Find where the given text appears and provide that cell's center as (x, y) coordinate. 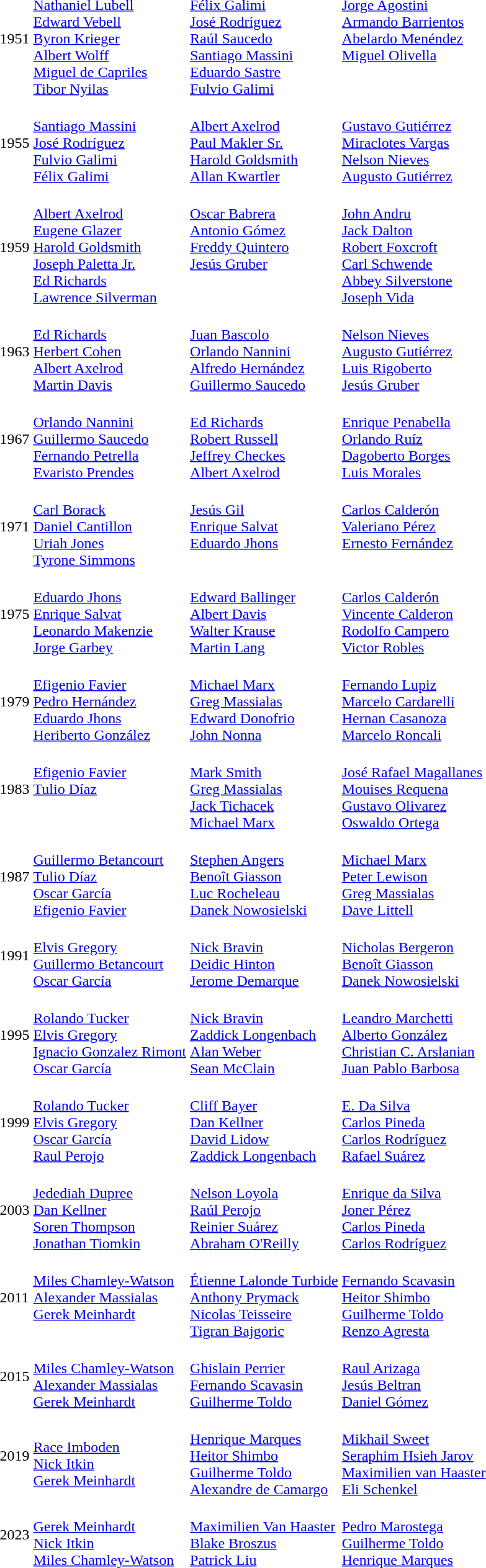
Nick BravinDeidic HintonJerome Demarque (264, 956)
Jesús GilEnrique SalvatEduardo Jhons (264, 526)
Michael MarxGreg MassialasEdward DonofrioJohn Nonna (264, 701)
Edward BallingerAlbert DavisWalter KrauseMartin Lang (264, 614)
Ed RichardsHerbert CohenAlbert AxelrodMartin Davis (110, 351)
Stephen AngersBenoît GiassonLuc RocheleauDanek Nowosielski (264, 876)
Étienne Lalonde TurbideAnthony PrymackNicolas TeisseireTigran Bajgoric (264, 1297)
Albert AxelrodEugene GlazerHarold GoldsmithJoseph Paletta Jr.Ed RichardsLawrence Silverman (110, 247)
Juan BascoloOrlando NanniniAlfredo HernándezGuillermo Saucedo (264, 351)
Rolando TuckerElvis GregoryIgnacio Gonzalez RimontOscar García (110, 1035)
Nick BravinZaddick LongenbachAlan WeberSean McClain (264, 1035)
Race ImbodenNick ItkinGerek Meinhardt (110, 1456)
Guillermo BetancourtTulio DíazOscar GarcíaEfigenio Favier (110, 876)
Jedediah DupreeDan KellnerSoren ThompsonJonathan Tiomkin (110, 1210)
Cliff BayerDan KellnerDavid LidowZaddick Longenbach (264, 1122)
Nelson LoyolaRaúl PerojoReinier SuárezAbraham O'Reilly (264, 1210)
Efigenio FavierPedro HernándezEduardo JhonsHeriberto González (110, 701)
Rolando TuckerElvis GregoryOscar GarcíaRaul Perojo (110, 1122)
Efigenio FavierTulio Díaz (110, 789)
Santiago MassiniJosé RodríguezFulvio GalimiFélix Galimi (110, 143)
Ed RichardsRobert RussellJeffrey CheckesAlbert Axelrod (264, 439)
Elvis GregoryGuillermo BetancourtOscar García (110, 956)
Eduardo JhonsEnrique SalvatLeonardo MakenzieJorge Garbey (110, 614)
Ghislain PerrierFernando ScavasinGuilherme Toldo (264, 1377)
Orlando NanniniGuillermo SaucedoFernando PetrellaEvaristo Prendes (110, 439)
Henrique MarquesHeitor ShimboGuilherme ToldoAlexandre de Camargo (264, 1456)
Albert AxelrodPaul Makler Sr.Harold GoldsmithAllan Kwartler (264, 143)
Mark SmithGreg MassialasJack TichacekMichael Marx (264, 789)
Carl BorackDaniel CantillonUriah JonesTyrone Simmons (110, 526)
Oscar BabreraAntonio GómezFreddy QuinteroJesús Gruber (264, 247)
